Determine the [X, Y] coordinate at the center of the cell enclosing the given text.  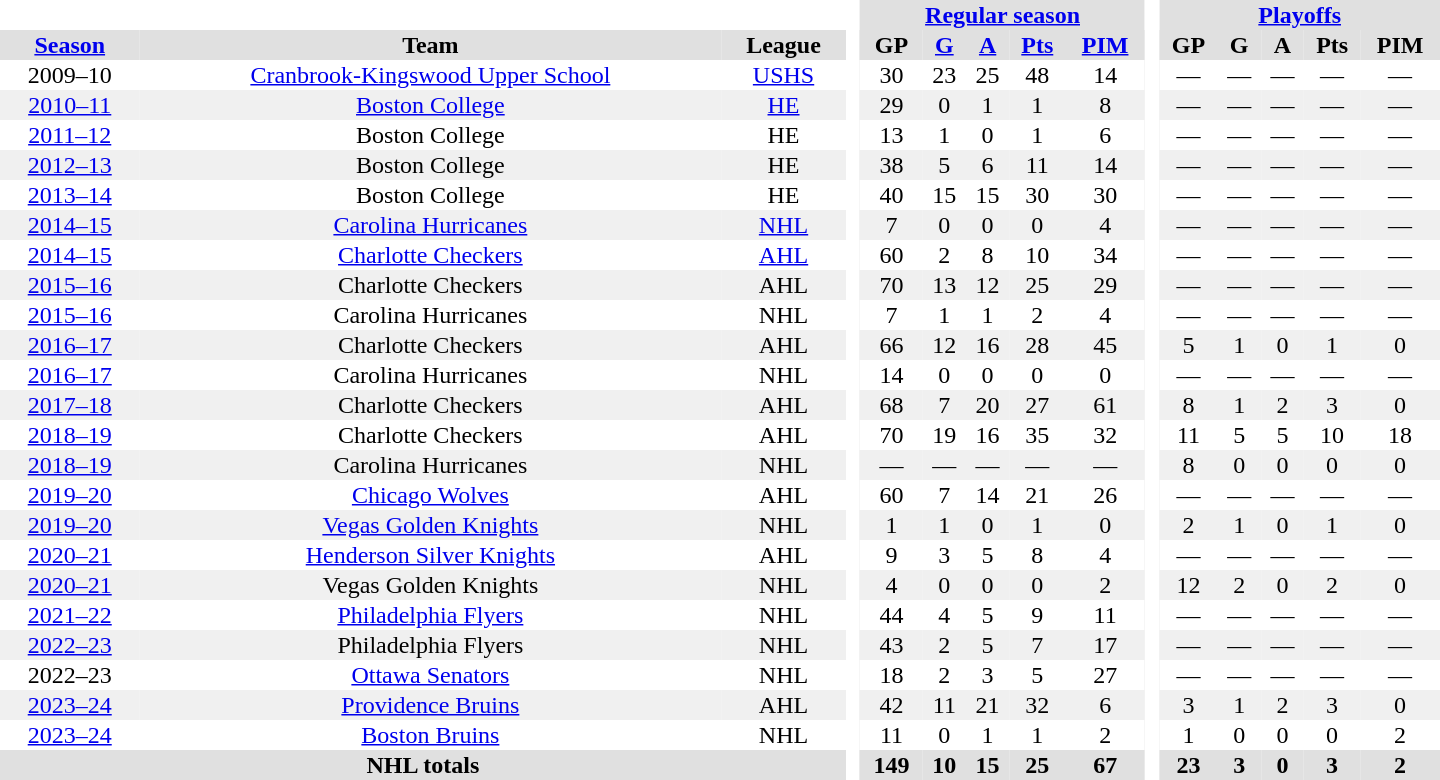
2017–18 [70, 405]
2010–11 [70, 105]
68 [892, 405]
38 [892, 165]
Cranbrook-Kingswood Upper School [430, 75]
19 [944, 435]
2011–12 [70, 135]
17 [1105, 645]
149 [892, 765]
61 [1105, 405]
Team [430, 45]
35 [1037, 435]
20 [988, 405]
26 [1105, 495]
44 [892, 615]
34 [1105, 255]
2009–10 [70, 75]
League [783, 45]
NHL totals [423, 765]
66 [892, 345]
40 [892, 195]
67 [1105, 765]
USHS [783, 75]
28 [1037, 345]
2012–13 [70, 165]
43 [892, 645]
48 [1037, 75]
42 [892, 705]
Henderson Silver Knights [430, 555]
2013–14 [70, 195]
2021–22 [70, 615]
45 [1105, 345]
Boston Bruins [430, 735]
Playoffs [1300, 15]
Providence Bruins [430, 705]
Ottawa Senators [430, 675]
Season [70, 45]
Regular season [1002, 15]
Chicago Wolves [430, 495]
